Pinpoint the cell where the given text exists, returning its [X, Y] midpoint coordinate. 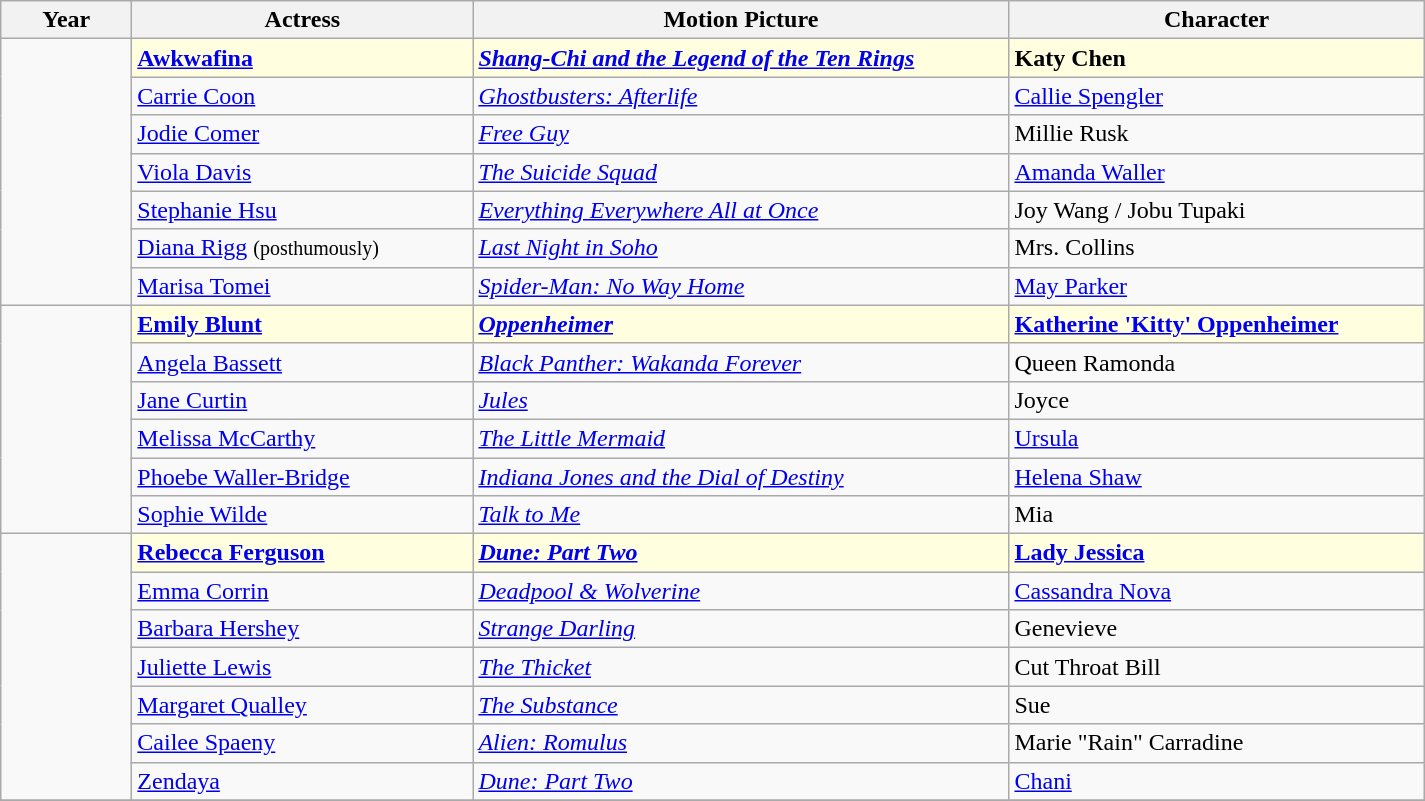
Ghostbusters: Afterlife [741, 96]
The Little Mermaid [741, 438]
Margaret Qualley [302, 705]
Shang-Chi and the Legend of the Ten Rings [741, 58]
Character [1216, 20]
Spider-Man: No Way Home [741, 286]
Awkwafina [302, 58]
Marie "Rain" Carradine [1216, 743]
Chani [1216, 781]
Diana Rigg (posthumously) [302, 248]
Alien: Romulus [741, 743]
Katy Chen [1216, 58]
Indiana Jones and the Dial of Destiny [741, 477]
Joy Wang / Jobu Tupaki [1216, 210]
Ursula [1216, 438]
Jodie Comer [302, 134]
Carrie Coon [302, 96]
Jane Curtin [302, 400]
Year [66, 20]
Phoebe Waller-Bridge [302, 477]
Rebecca Ferguson [302, 553]
Barbara Hershey [302, 629]
May Parker [1216, 286]
Marisa Tomei [302, 286]
Stephanie Hsu [302, 210]
Deadpool & Wolverine [741, 591]
The Suicide Squad [741, 172]
Helena Shaw [1216, 477]
Queen Ramonda [1216, 362]
Mrs. Collins [1216, 248]
Zendaya [302, 781]
Amanda Waller [1216, 172]
Katherine 'Kitty' Oppenheimer [1216, 324]
Free Guy [741, 134]
Cassandra Nova [1216, 591]
Joyce [1216, 400]
Cut Throat Bill [1216, 667]
Motion Picture [741, 20]
Jules [741, 400]
Millie Rusk [1216, 134]
Strange Darling [741, 629]
Oppenheimer [741, 324]
Everything Everywhere All at Once [741, 210]
Black Panther: Wakanda Forever [741, 362]
Callie Spengler [1216, 96]
The Substance [741, 705]
Mia [1216, 515]
Viola Davis [302, 172]
Sophie Wilde [302, 515]
The Thicket [741, 667]
Cailee Spaeny [302, 743]
Last Night in Soho [741, 248]
Genevieve [1216, 629]
Sue [1216, 705]
Emma Corrin [302, 591]
Lady Jessica [1216, 553]
Melissa McCarthy [302, 438]
Emily Blunt [302, 324]
Angela Bassett [302, 362]
Juliette Lewis [302, 667]
Actress [302, 20]
Talk to Me [741, 515]
